For the text-containing cell, return its midpoint in [X, Y] coordinate format. 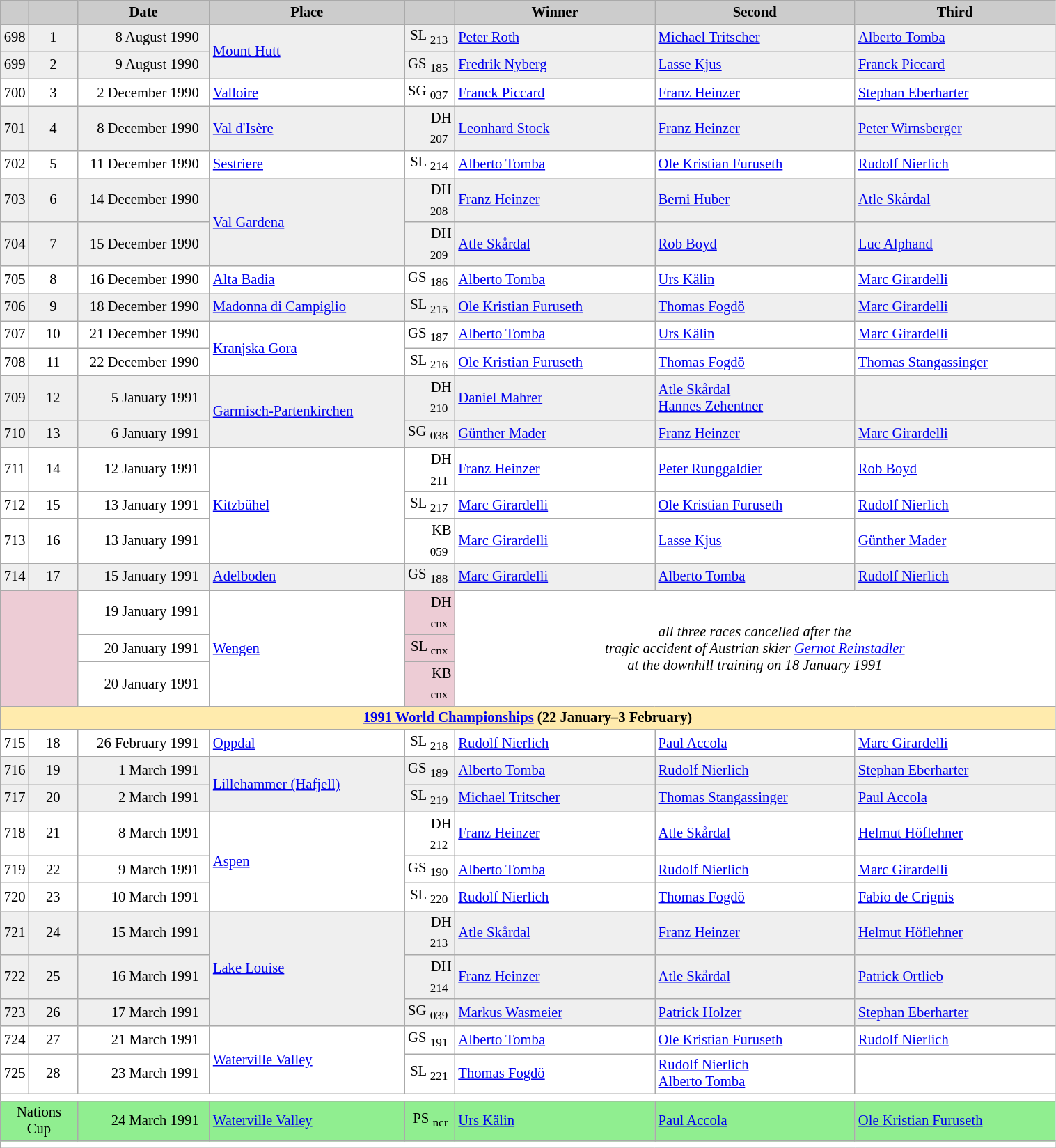
18 December 1990 [143, 306]
Peter Runggaldier [755, 469]
17 [53, 576]
27 [53, 1040]
Lillehammer (Hafjell) [307, 784]
Leonhard Stock [554, 128]
719 [15, 869]
Third [955, 12]
700 [15, 92]
Val Gardena [307, 221]
Winner [554, 12]
713 [15, 540]
708 [15, 362]
20 [53, 798]
9 [53, 306]
722 [15, 976]
8 August 1990 [143, 38]
710 [15, 433]
13 [53, 433]
2 December 1990 [143, 92]
714 [15, 576]
22 December 1990 [143, 362]
21 December 1990 [143, 334]
SG 038 [430, 433]
10 [53, 334]
Aspen [307, 861]
1 [53, 38]
Atle Skårdal Hannes Zehentner [755, 397]
24 [53, 933]
GS 186 [430, 280]
GS 187 [430, 334]
GS 190 [430, 869]
Val d'Isère [307, 128]
Wengen [307, 648]
712 [15, 505]
8 [53, 280]
SL 213 [430, 38]
5 [53, 164]
16 December 1990 [143, 280]
701 [15, 128]
Oppdal [307, 744]
SG 037 [430, 92]
28 [53, 1074]
4 [53, 128]
KB 059 [430, 540]
SL 216 [430, 362]
Date [143, 12]
717 [15, 798]
23 [53, 897]
724 [15, 1040]
SL 215 [430, 306]
DH cnx [430, 613]
25 [53, 976]
16 [53, 540]
Markus Wasmeier [554, 1012]
DH 213 [430, 933]
DH 208 [430, 199]
Fredrik Nyberg [554, 65]
2 March 1991 [143, 798]
Daniel Mahrer [554, 397]
Kitzbühel [307, 505]
702 [15, 164]
21 March 1991 [143, 1040]
720 [15, 897]
PS ncr [430, 1121]
1991 World Championships (22 January–3 February) [528, 718]
698 [15, 38]
705 [15, 280]
Peter Wirnsberger [955, 128]
704 [15, 244]
715 [15, 744]
16 March 1991 [143, 976]
23 March 1991 [143, 1074]
14 December 1990 [143, 199]
26 February 1991 [143, 744]
Sestriere [307, 164]
17 March 1991 [143, 1012]
721 [15, 933]
18 [53, 744]
15 [53, 505]
8 March 1991 [143, 834]
DH 210 [430, 397]
709 [15, 397]
SL 220 [430, 897]
24 March 1991 [143, 1121]
Patrick Ortlieb [955, 976]
DH 209 [430, 244]
Madonna di Campiglio [307, 306]
716 [15, 770]
2 [53, 65]
Second [755, 12]
699 [15, 65]
707 [15, 334]
SL 219 [430, 798]
SL 218 [430, 744]
7 [53, 244]
Peter Roth [554, 38]
711 [15, 469]
11 December 1990 [143, 164]
Place [307, 12]
19 January 1991 [143, 613]
DH 212 [430, 834]
SL cnx [430, 647]
6 [53, 199]
703 [15, 199]
SL 214 [430, 164]
12 [53, 397]
19 [53, 770]
Nations Cup [39, 1121]
DH 207 [430, 128]
15 December 1990 [143, 244]
22 [53, 869]
26 [53, 1012]
9 August 1990 [143, 65]
GS 188 [430, 576]
GS 185 [430, 65]
12 January 1991 [143, 469]
Fabio de Crignis [955, 897]
10 March 1991 [143, 897]
Valloire [307, 92]
Lake Louise [307, 968]
DH 211 [430, 469]
6 January 1991 [143, 433]
706 [15, 306]
KB cnx [430, 684]
5 January 1991 [143, 397]
Patrick Holzer [755, 1012]
9 March 1991 [143, 869]
1 March 1991 [143, 770]
15 January 1991 [143, 576]
Alta Badia [307, 280]
Garmisch-Partenkirchen [307, 411]
723 [15, 1012]
SG 039 [430, 1012]
718 [15, 834]
15 March 1991 [143, 933]
8 December 1990 [143, 128]
Kranjska Gora [307, 348]
11 [53, 362]
Berni Huber [755, 199]
Luc Alphand [955, 244]
725 [15, 1074]
all three races cancelled after thetragic accident of Austrian skier Gernot Reinstadlerat the downhill training on 18 January 1991 [755, 648]
DH 214 [430, 976]
21 [53, 834]
SL 217 [430, 505]
14 [53, 469]
SL 221 [430, 1074]
GS 191 [430, 1040]
Mount Hutt [307, 52]
Rudolf Nierlich Alberto Tomba [755, 1074]
Adelboden [307, 576]
3 [53, 92]
GS 189 [430, 770]
